Detect which cell encompasses the target text, then output its (X, Y) center coordinate. 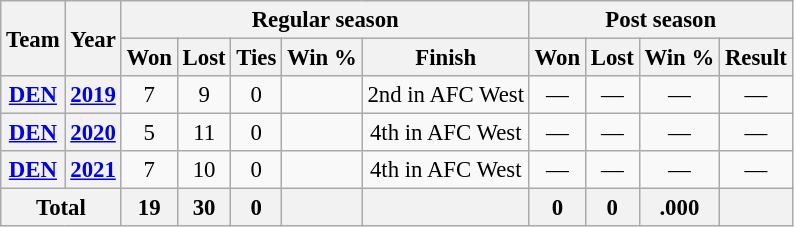
10 (204, 170)
Result (756, 58)
19 (149, 208)
Team (33, 38)
9 (204, 95)
Ties (256, 58)
2nd in AFC West (446, 95)
2021 (93, 170)
Finish (446, 58)
Total (61, 208)
2019 (93, 95)
2020 (93, 133)
5 (149, 133)
Post season (660, 20)
Regular season (325, 20)
30 (204, 208)
.000 (679, 208)
11 (204, 133)
Year (93, 38)
